Detect which cell encompasses the target text, then output its [x, y] center coordinate. 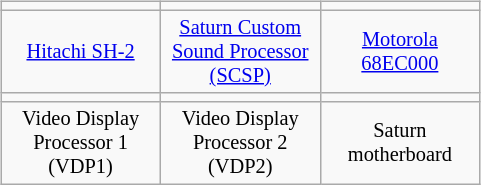
Video Display Processor 1 (VDP1) [81, 143]
Motorola 68EC000 [400, 52]
Video Display Processor 2 (VDP2) [240, 143]
Saturn Custom Sound Processor (SCSP) [240, 52]
Hitachi SH-2 [81, 52]
Saturn motherboard [400, 143]
